Determine the [X, Y] coordinate at the center of the cell enclosing the given text.  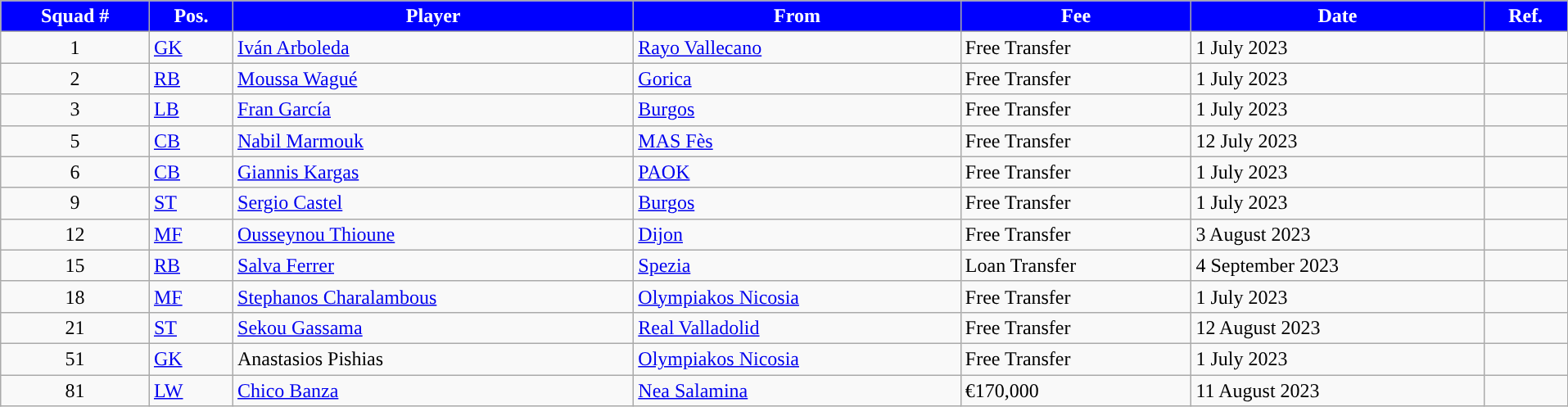
4 September 2023 [1338, 265]
9 [75, 203]
6 [75, 172]
Nea Salamina [798, 391]
Player [434, 16]
Stephanos Charalambous [434, 296]
Ref. [1525, 16]
11 August 2023 [1338, 391]
1 [75, 47]
Gorica [798, 79]
MAS Fès [798, 141]
Chico Banza [434, 391]
Date [1338, 16]
Giannis Kargas [434, 172]
12 [75, 234]
51 [75, 359]
12 August 2023 [1338, 328]
Anastasios Pishias [434, 359]
Nabil Marmouk [434, 141]
12 July 2023 [1338, 141]
Pos. [191, 16]
PAOK [798, 172]
5 [75, 141]
Fran García [434, 110]
LB [191, 110]
2 [75, 79]
Spezia [798, 265]
€170,000 [1076, 391]
18 [75, 296]
3 August 2023 [1338, 234]
Ousseynou Thioune [434, 234]
3 [75, 110]
Dijon [798, 234]
15 [75, 265]
From [798, 16]
Rayo Vallecano [798, 47]
21 [75, 328]
Iván Arboleda [434, 47]
Moussa Wagué [434, 79]
Sergio Castel [434, 203]
LW [191, 391]
Salva Ferrer [434, 265]
Loan Transfer [1076, 265]
Squad # [75, 16]
Sekou Gassama [434, 328]
Fee [1076, 16]
81 [75, 391]
Real Valladolid [798, 328]
